Find where the given text appears and provide that cell's center as (x, y) coordinate. 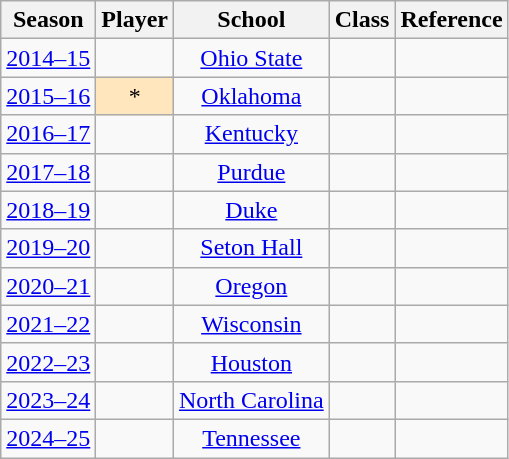
Oregon (252, 286)
Oklahoma (252, 96)
2020–21 (48, 286)
2018–19 (48, 210)
2022–23 (48, 362)
Player (135, 20)
School (252, 20)
2014–15 (48, 58)
Purdue (252, 172)
2016–17 (48, 134)
* (135, 96)
North Carolina (252, 400)
Duke (252, 210)
2024–25 (48, 438)
Wisconsin (252, 324)
2017–18 (48, 172)
2023–24 (48, 400)
2021–22 (48, 324)
2019–20 (48, 248)
Season (48, 20)
Seton Hall (252, 248)
Reference (452, 20)
Class (362, 20)
Tennessee (252, 438)
Ohio State (252, 58)
Kentucky (252, 134)
Houston (252, 362)
2015–16 (48, 96)
